Identify which cell holds the provided text, then report its [x, y] central coordinate. 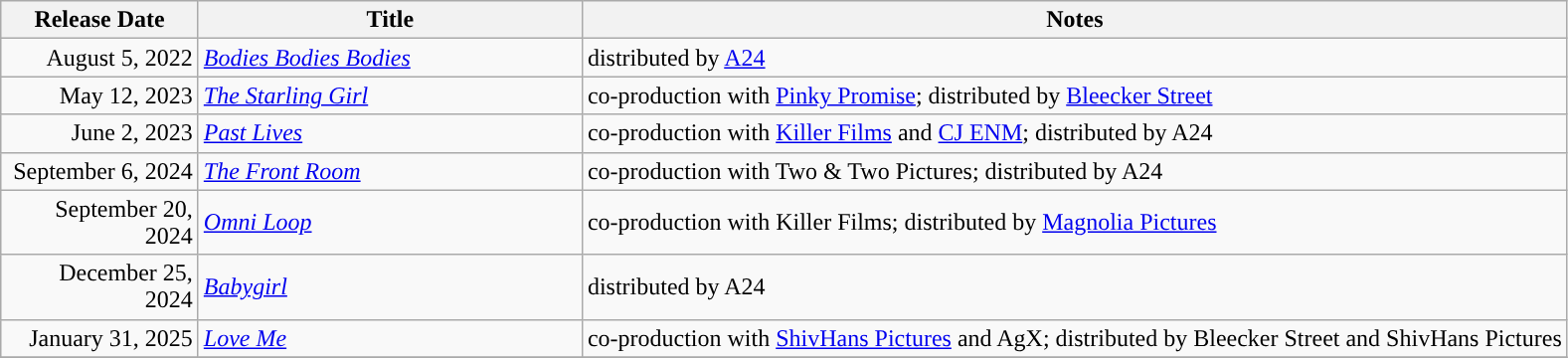
The Starling Girl [390, 95]
Release Date [99, 20]
September 20, 2024 [99, 223]
Title [390, 20]
Love Me [390, 338]
co-production with ShivHans Pictures and AgX; distributed by Bleecker Street and ShivHans Pictures [1074, 338]
co-production with Killer Films; distributed by Magnolia Pictures [1074, 223]
Babygirl [390, 286]
January 31, 2025 [99, 338]
co-production with Two & Two Pictures; distributed by A24 [1074, 171]
The Front Room [390, 171]
Omni Loop [390, 223]
August 5, 2022 [99, 58]
co-production with Killer Films and CJ ENM; distributed by A24 [1074, 133]
June 2, 2023 [99, 133]
co-production with Pinky Promise; distributed by Bleecker Street [1074, 95]
May 12, 2023 [99, 95]
Notes [1074, 20]
Bodies Bodies Bodies [390, 58]
September 6, 2024 [99, 171]
December 25, 2024 [99, 286]
Past Lives [390, 133]
